Extract the [X, Y] coordinate from the center of the cell holding the provided text.  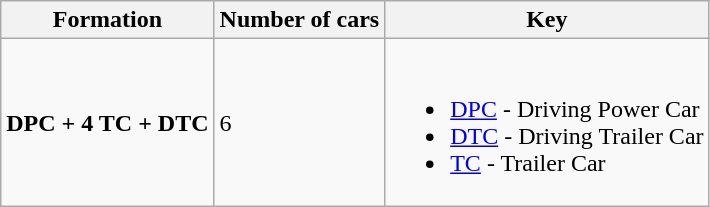
DPC - Driving Power CarDTC - Driving Trailer CarTC - Trailer Car [547, 122]
6 [300, 122]
DPC + 4 TC + DTC [108, 122]
Key [547, 20]
Formation [108, 20]
Number of cars [300, 20]
